Find where the given text appears and provide that cell's center as [x, y] coordinate. 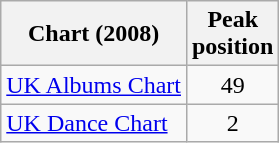
2 [232, 123]
UK Dance Chart [94, 123]
49 [232, 85]
Chart (2008) [94, 34]
Peakposition [232, 34]
UK Albums Chart [94, 85]
